Return the [X, Y] coordinate for the center point of the cell that contains the specified text.  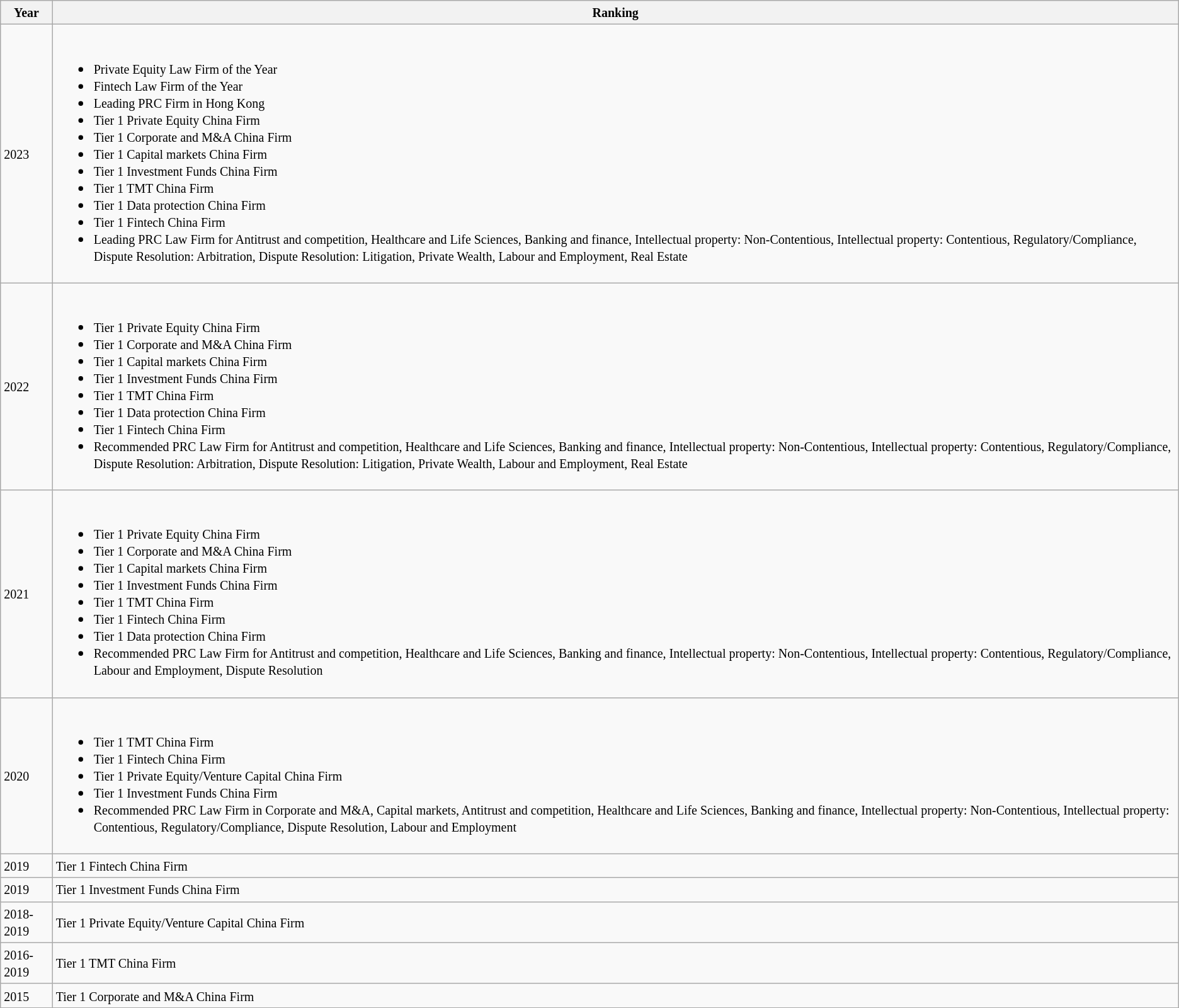
Tier 1 Private Equity/Venture Capital China Firm [615, 922]
Year [26, 13]
Tier 1 Corporate and M&A China Firm [615, 995]
Tier 1 TMT China Firm [615, 963]
2021 [26, 593]
Ranking [615, 13]
Tier 1 Fintech China Firm [615, 866]
Tier 1 Investment Funds China Firm [615, 890]
2023 [26, 154]
2020 [26, 776]
2022 [26, 387]
2015 [26, 995]
2016-2019 [26, 963]
2018-2019 [26, 922]
